From the cell containing the given text, extract its center point as (X, Y) coordinate. 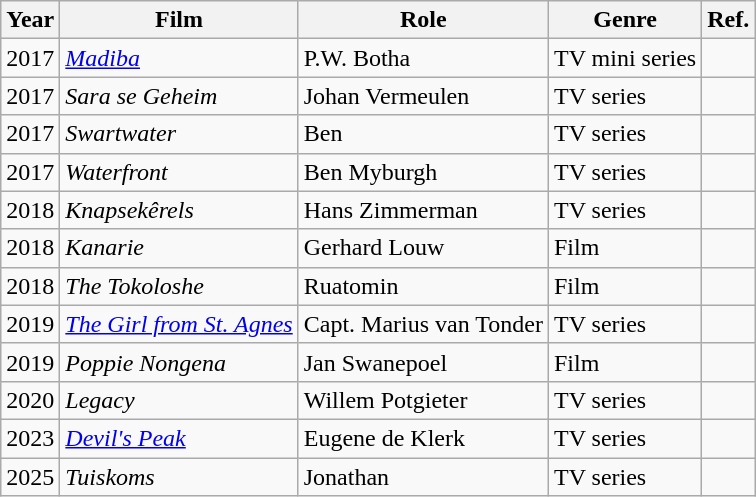
Jonathan (423, 477)
The Girl from St. Agnes (179, 324)
Knapsekêrels (179, 210)
The Tokoloshe (179, 286)
P.W. Botha (423, 58)
Genre (624, 20)
Kanarie (179, 248)
TV mini series (624, 58)
Willem Potgieter (423, 400)
Role (423, 20)
Devil's Peak (179, 438)
2020 (30, 400)
Poppie Nongena (179, 362)
Sara se Geheim (179, 96)
2025 (30, 477)
Ben Myburgh (423, 172)
Hans Zimmerman (423, 210)
Year (30, 20)
Ben (423, 134)
Swartwater (179, 134)
2023 (30, 438)
Waterfront (179, 172)
Legacy (179, 400)
Eugene de Klerk (423, 438)
Gerhard Louw (423, 248)
Tuiskoms (179, 477)
Capt. Marius van Tonder (423, 324)
Ruatomin (423, 286)
Madiba (179, 58)
Jan Swanepoel (423, 362)
Johan Vermeulen (423, 96)
Ref. (728, 20)
